Determine the (x, y) coordinate at the center of the cell enclosing the given text.  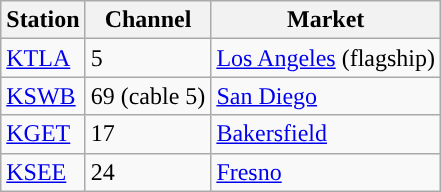
KSWB (43, 96)
KGET (43, 134)
17 (148, 134)
69 (cable 5) (148, 96)
5 (148, 58)
KSEE (43, 172)
Los Angeles (flagship) (326, 58)
Fresno (326, 172)
24 (148, 172)
San Diego (326, 96)
Market (326, 20)
Bakersfield (326, 134)
Channel (148, 20)
Station (43, 20)
KTLA (43, 58)
